Return the (x, y) coordinate for the center point of the cell that contains the specified text.  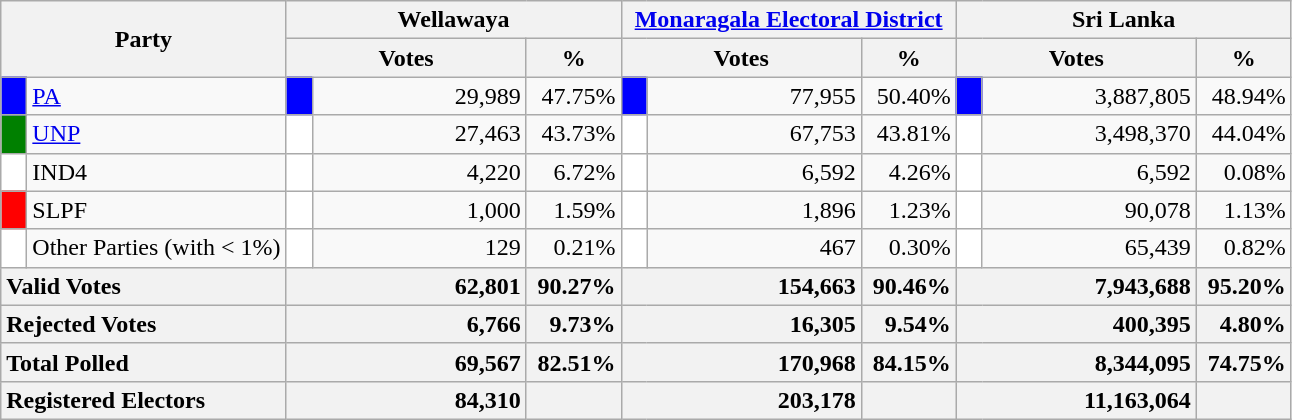
47.75% (574, 96)
7,943,688 (1076, 286)
UNP (156, 134)
1.59% (574, 210)
170,968 (741, 362)
Valid Votes (144, 286)
84.15% (908, 362)
0.30% (908, 248)
6,766 (406, 324)
400,395 (1076, 324)
48.94% (1244, 96)
203,178 (741, 400)
1,000 (419, 210)
1.23% (908, 210)
Sri Lanka (1124, 20)
4.26% (908, 172)
90,078 (1089, 210)
90.27% (574, 286)
4,220 (419, 172)
PA (156, 96)
65,439 (1089, 248)
IND4 (156, 172)
3,887,805 (1089, 96)
90.46% (908, 286)
Wellawaya (454, 20)
27,463 (419, 134)
11,163,064 (1076, 400)
16,305 (741, 324)
8,344,095 (1076, 362)
67,753 (754, 134)
43.73% (574, 134)
84,310 (406, 400)
0.08% (1244, 172)
Registered Electors (144, 400)
467 (754, 248)
77,955 (754, 96)
9.73% (574, 324)
9.54% (908, 324)
Monaragala Electoral District (788, 20)
44.04% (1244, 134)
1.13% (1244, 210)
6.72% (574, 172)
Total Polled (144, 362)
3,498,370 (1089, 134)
Other Parties (with < 1%) (156, 248)
1,896 (754, 210)
154,663 (741, 286)
82.51% (574, 362)
29,989 (419, 96)
95.20% (1244, 286)
62,801 (406, 286)
Party (144, 39)
SLPF (156, 210)
43.81% (908, 134)
Rejected Votes (144, 324)
74.75% (1244, 362)
0.21% (574, 248)
129 (419, 248)
69,567 (406, 362)
4.80% (1244, 324)
50.40% (908, 96)
0.82% (1244, 248)
